Detect which cell encompasses the target text, then output its [x, y] center coordinate. 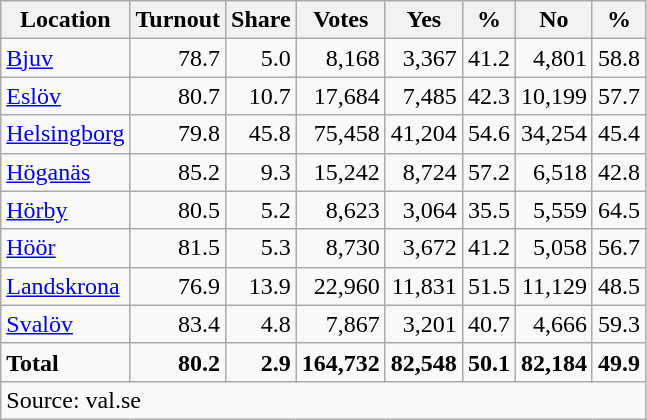
59.3 [618, 324]
42.3 [488, 96]
Höör [66, 248]
51.5 [488, 286]
8,168 [340, 58]
40.7 [488, 324]
13.9 [262, 286]
80.7 [178, 96]
Turnout [178, 20]
22,960 [340, 286]
Eslöv [66, 96]
7,867 [340, 324]
Hörby [66, 210]
57.2 [488, 172]
5,058 [554, 248]
35.5 [488, 210]
64.5 [618, 210]
49.9 [618, 362]
Yes [424, 20]
Landskrona [66, 286]
Helsingborg [66, 134]
Share [262, 20]
85.2 [178, 172]
75,458 [340, 134]
5,559 [554, 210]
42.8 [618, 172]
58.8 [618, 58]
No [554, 20]
8,730 [340, 248]
11,831 [424, 286]
Total [66, 362]
45.8 [262, 134]
5.2 [262, 210]
45.4 [618, 134]
57.7 [618, 96]
Svalöv [66, 324]
Bjuv [66, 58]
79.8 [178, 134]
Höganäs [66, 172]
80.5 [178, 210]
54.6 [488, 134]
50.1 [488, 362]
Votes [340, 20]
164,732 [340, 362]
17,684 [340, 96]
56.7 [618, 248]
15,242 [340, 172]
3,201 [424, 324]
48.5 [618, 286]
4.8 [262, 324]
83.4 [178, 324]
8,724 [424, 172]
10.7 [262, 96]
10,199 [554, 96]
41,204 [424, 134]
3,064 [424, 210]
82,548 [424, 362]
Source: val.se [324, 400]
3,672 [424, 248]
78.7 [178, 58]
3,367 [424, 58]
82,184 [554, 362]
8,623 [340, 210]
5.0 [262, 58]
5.3 [262, 248]
81.5 [178, 248]
11,129 [554, 286]
80.2 [178, 362]
2.9 [262, 362]
9.3 [262, 172]
Location [66, 20]
7,485 [424, 96]
6,518 [554, 172]
4,666 [554, 324]
4,801 [554, 58]
76.9 [178, 286]
34,254 [554, 134]
